Locate the cell with the specified text and output its [x, y] center coordinate. 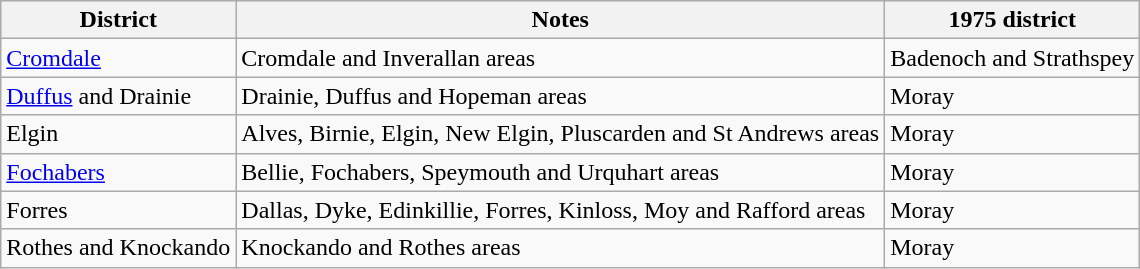
Fochabers [118, 172]
Cromdale and Inverallan areas [560, 58]
Elgin [118, 134]
Drainie, Duffus and Hopeman areas [560, 96]
Dallas, Dyke, Edinkillie, Forres, Kinloss, Moy and Rafford areas [560, 210]
Badenoch and Strathspey [1012, 58]
Duffus and Drainie [118, 96]
Notes [560, 20]
District [118, 20]
Knockando and Rothes areas [560, 248]
Forres [118, 210]
1975 district [1012, 20]
Rothes and Knockando [118, 248]
Bellie, Fochabers, Speymouth and Urquhart areas [560, 172]
Alves, Birnie, Elgin, New Elgin, Pluscarden and St Andrews areas [560, 134]
Cromdale [118, 58]
